Determine the [X, Y] coordinate at the center of the cell enclosing the given text.  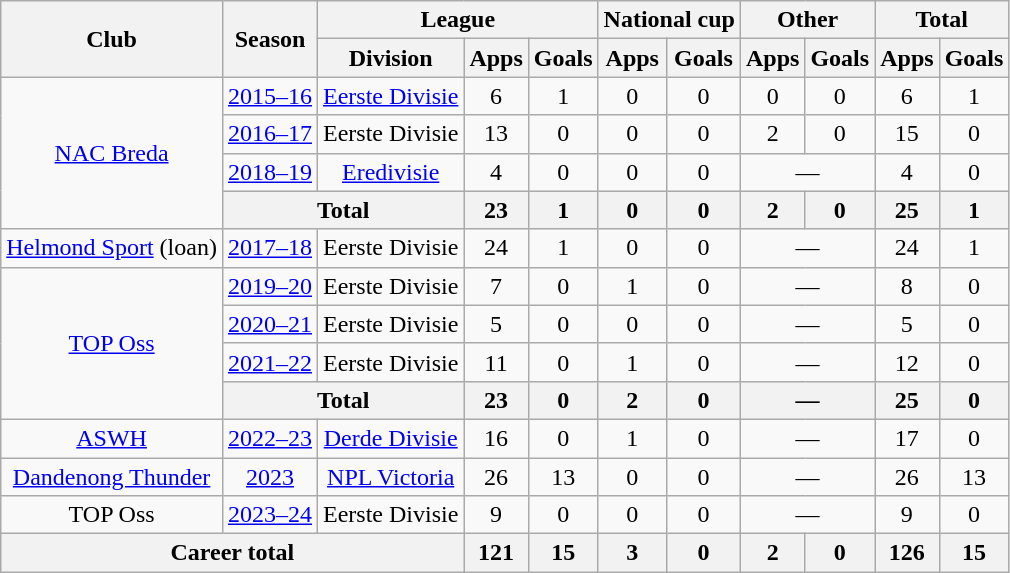
Season [270, 39]
2018–19 [270, 172]
16 [496, 438]
17 [907, 438]
3 [632, 553]
12 [907, 362]
11 [496, 362]
121 [496, 553]
Division [391, 58]
Helmond Sport (loan) [112, 248]
7 [496, 286]
National cup [669, 20]
Career total [232, 553]
ASWH [112, 438]
2021–22 [270, 362]
2022–23 [270, 438]
Dandenong Thunder [112, 477]
NAC Breda [112, 153]
2016–17 [270, 134]
Eredivisie [391, 172]
2020–21 [270, 324]
Club [112, 39]
2015–16 [270, 96]
League [458, 20]
2019–20 [270, 286]
2023–24 [270, 515]
126 [907, 553]
NPL Victoria [391, 477]
2023 [270, 477]
Derde Divisie [391, 438]
2017–18 [270, 248]
Other [807, 20]
8 [907, 286]
